Output the [X, Y] coordinate of the center of the cell containing the given text.  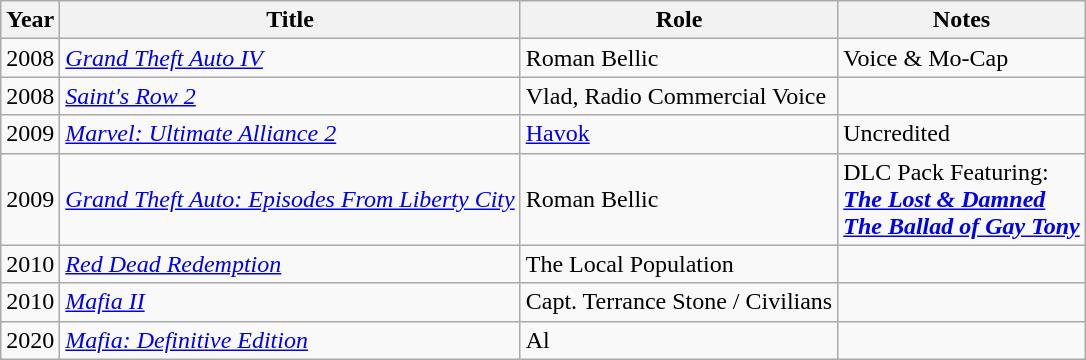
Capt. Terrance Stone / Civilians [679, 302]
Red Dead Redemption [290, 264]
Role [679, 20]
Grand Theft Auto IV [290, 58]
Notes [962, 20]
Al [679, 340]
The Local Population [679, 264]
DLC Pack Featuring:The Lost & Damned The Ballad of Gay Tony [962, 199]
Voice & Mo-Cap [962, 58]
Saint's Row 2 [290, 96]
2020 [30, 340]
Marvel: Ultimate Alliance 2 [290, 134]
Havok [679, 134]
Title [290, 20]
Vlad, Radio Commercial Voice [679, 96]
Uncredited [962, 134]
Mafia II [290, 302]
Year [30, 20]
Mafia: Definitive Edition [290, 340]
Grand Theft Auto: Episodes From Liberty City [290, 199]
